Detect which cell encompasses the target text, then output its [x, y] center coordinate. 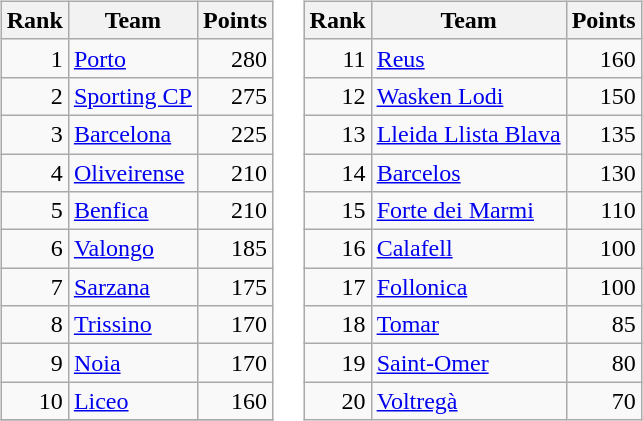
Barcelos [468, 173]
Porto [132, 58]
14 [338, 173]
Forte dei Marmi [468, 211]
13 [338, 134]
15 [338, 211]
12 [338, 96]
Voltregà [468, 401]
Valongo [132, 249]
70 [604, 401]
Lleida Llista Blava [468, 134]
Noia [132, 363]
130 [604, 173]
Follonica [468, 287]
6 [34, 249]
80 [604, 363]
Barcelona [132, 134]
Tomar [468, 325]
110 [604, 211]
225 [234, 134]
20 [338, 401]
Calafell [468, 249]
10 [34, 401]
Reus [468, 58]
Oliveirense [132, 173]
280 [234, 58]
3 [34, 134]
9 [34, 363]
Trissino [132, 325]
185 [234, 249]
Sarzana [132, 287]
19 [338, 363]
8 [34, 325]
7 [34, 287]
85 [604, 325]
Liceo [132, 401]
Sporting CP [132, 96]
4 [34, 173]
2 [34, 96]
Saint-Omer [468, 363]
16 [338, 249]
150 [604, 96]
275 [234, 96]
18 [338, 325]
Benfica [132, 211]
5 [34, 211]
17 [338, 287]
Wasken Lodi [468, 96]
11 [338, 58]
175 [234, 287]
1 [34, 58]
135 [604, 134]
